Pinpoint the cell where the given text exists, returning its (X, Y) midpoint coordinate. 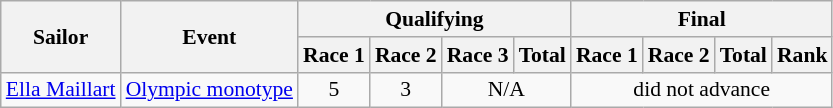
Sailor (61, 36)
5 (334, 90)
Olympic monotype (210, 90)
Race 3 (478, 55)
Final (702, 19)
N/A (506, 90)
3 (406, 90)
Event (210, 36)
did not advance (702, 90)
Rank (802, 55)
Qualifying (434, 19)
Ella Maillart (61, 90)
